Return the [x, y] coordinate for the center point of the cell that contains the specified text.  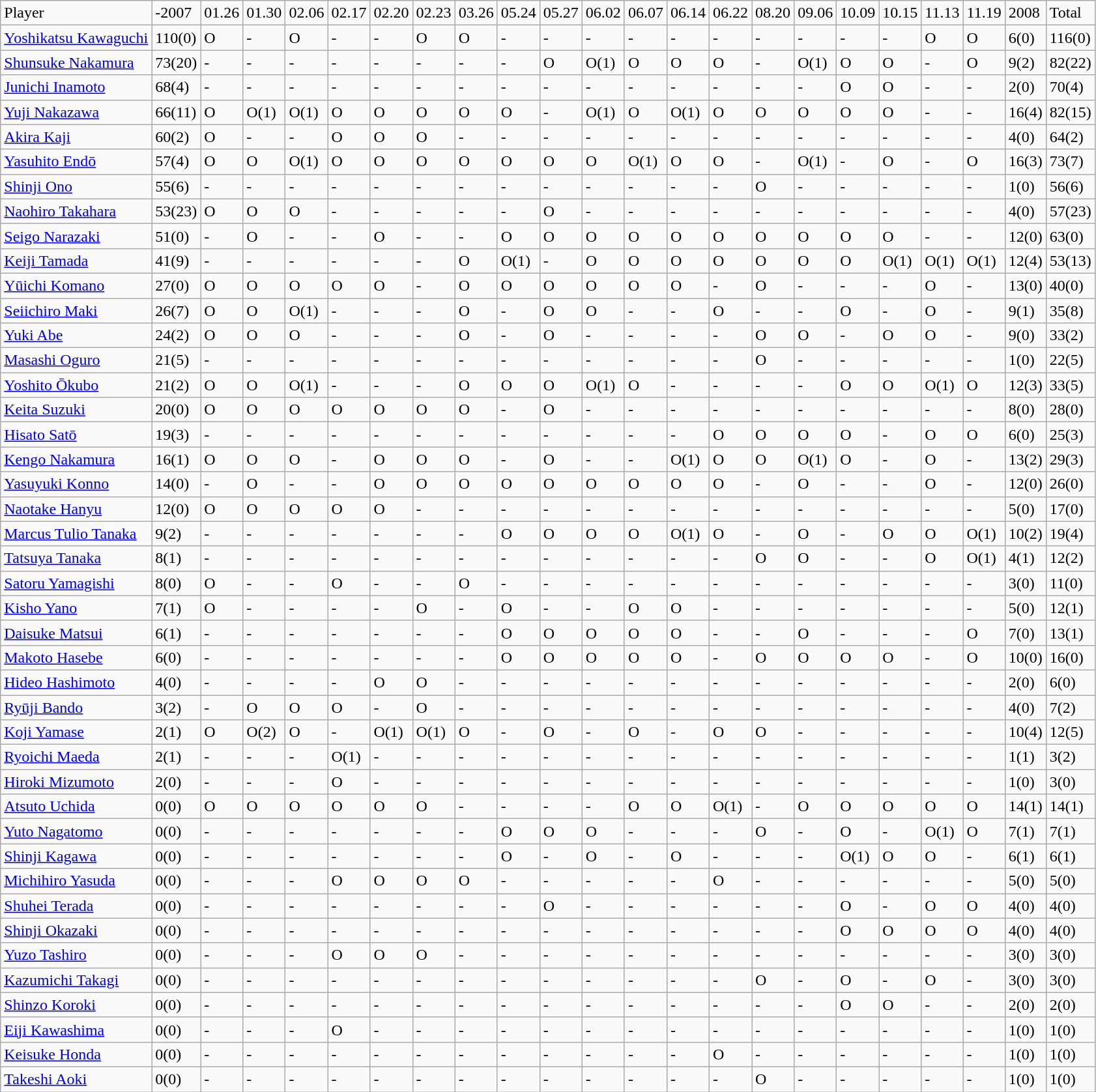
Yuto Nagatomo [76, 831]
Atsuto Uchida [76, 807]
64(2) [1070, 137]
Ryoichi Maeda [76, 757]
Shuhei Terada [76, 906]
08.20 [773, 13]
Hiroki Mizumoto [76, 782]
20(0) [176, 410]
Shinzo Koroki [76, 1005]
12(5) [1070, 732]
70(4) [1070, 87]
02.06 [306, 13]
Tatsuya Tanaka [76, 558]
19(3) [176, 435]
Akira Kaji [76, 137]
06.22 [731, 13]
10(4) [1026, 732]
Yoshikatsu Kawaguchi [76, 38]
-2007 [176, 13]
Keisuke Honda [76, 1054]
Yoshito Ōkubo [76, 385]
12(4) [1026, 261]
Hisato Satō [76, 435]
73(20) [176, 63]
02.20 [391, 13]
Michihiro Yasuda [76, 881]
13(1) [1070, 633]
66(11) [176, 112]
Shinji Kagawa [76, 856]
Takeshi Aoki [76, 1079]
57(4) [176, 162]
7(0) [1026, 633]
10.15 [901, 13]
Seigo Narazaki [76, 236]
9(0) [1026, 336]
09.06 [816, 13]
03.26 [476, 13]
Naohiro Takahara [76, 211]
28(0) [1070, 410]
Yūichi Komano [76, 285]
Shunsuke Nakamura [76, 63]
Junichi Inamoto [76, 87]
82(22) [1070, 63]
Satoru Yamagishi [76, 583]
01.30 [265, 13]
Makoto Hasebe [76, 657]
11.13 [942, 13]
68(4) [176, 87]
Eiji Kawashima [76, 1029]
Yasuyuki Konno [76, 484]
10(2) [1026, 534]
53(23) [176, 211]
Seiichiro Maki [76, 311]
O(2) [265, 732]
2008 [1026, 13]
53(13) [1070, 261]
19(4) [1070, 534]
12(3) [1026, 385]
Masashi Oguro [76, 360]
41(9) [176, 261]
26(7) [176, 311]
05.24 [519, 13]
01.26 [222, 13]
35(8) [1070, 311]
27(0) [176, 285]
24(2) [176, 336]
13(0) [1026, 285]
16(1) [176, 459]
25(3) [1070, 435]
Ryūji Bando [76, 707]
57(23) [1070, 211]
Kazumichi Takagi [76, 980]
Shinji Ono [76, 186]
8(1) [176, 558]
82(15) [1070, 112]
06.02 [603, 13]
63(0) [1070, 236]
Hideo Hashimoto [76, 682]
110(0) [176, 38]
17(0) [1070, 509]
02.17 [349, 13]
40(0) [1070, 285]
Keita Suzuki [76, 410]
Keiji Tamada [76, 261]
10(0) [1026, 657]
22(5) [1070, 360]
1(1) [1026, 757]
51(0) [176, 236]
11(0) [1070, 583]
12(2) [1070, 558]
Koji Yamase [76, 732]
21(5) [176, 360]
Yasuhito Endō [76, 162]
7(2) [1070, 707]
56(6) [1070, 186]
Kengo Nakamura [76, 459]
4(1) [1026, 558]
55(6) [176, 186]
21(2) [176, 385]
16(0) [1070, 657]
9(1) [1026, 311]
10.09 [858, 13]
02.23 [434, 13]
Yuji Nakazawa [76, 112]
16(3) [1026, 162]
Total [1070, 13]
Player [76, 13]
26(0) [1070, 484]
14(0) [176, 484]
Yuki Abe [76, 336]
05.27 [560, 13]
06.14 [688, 13]
Naotake Hanyu [76, 509]
Yuzo Tashiro [76, 955]
29(3) [1070, 459]
13(2) [1026, 459]
11.19 [984, 13]
16(4) [1026, 112]
116(0) [1070, 38]
06.07 [645, 13]
Daisuke Matsui [76, 633]
Marcus Tulio Tanaka [76, 534]
Shinji Okazaki [76, 930]
33(2) [1070, 336]
33(5) [1070, 385]
73(7) [1070, 162]
12(1) [1070, 608]
Kisho Yano [76, 608]
60(2) [176, 137]
